For the text-containing cell, return its midpoint in (x, y) coordinate format. 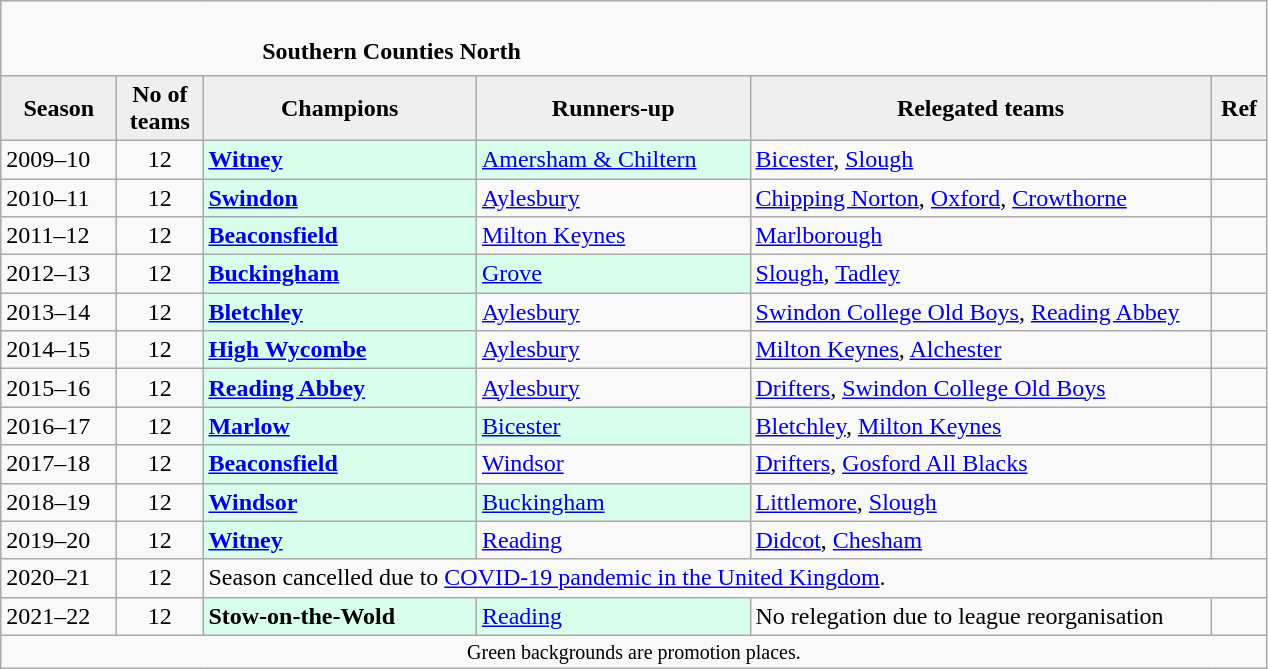
2011–12 (59, 236)
Bicester, Slough (980, 159)
Milton Keynes, Alchester (980, 350)
No of teams (160, 108)
Grove (613, 274)
High Wycombe (340, 350)
Ref (1239, 108)
Chipping Norton, Oxford, Crowthorne (980, 197)
Milton Keynes (613, 236)
2019–20 (59, 540)
Season (59, 108)
Runners-up (613, 108)
Bletchley, Milton Keynes (980, 426)
Drifters, Swindon College Old Boys (980, 388)
No relegation due to league reorganisation (980, 616)
Swindon College Old Boys, Reading Abbey (980, 312)
Champions (340, 108)
2010–11 (59, 197)
2017–18 (59, 464)
Slough, Tadley (980, 274)
2015–16 (59, 388)
Swindon (340, 197)
Season cancelled due to COVID-19 pandemic in the United Kingdom. (735, 578)
Bicester (613, 426)
Marlborough (980, 236)
Stow-on-the-Wold (340, 616)
2016–17 (59, 426)
Littlemore, Slough (980, 502)
Marlow (340, 426)
2020–21 (59, 578)
2013–14 (59, 312)
2014–15 (59, 350)
2021–22 (59, 616)
2012–13 (59, 274)
2018–19 (59, 502)
Didcot, Chesham (980, 540)
Amersham & Chiltern (613, 159)
2009–10 (59, 159)
Relegated teams (980, 108)
Drifters, Gosford All Blacks (980, 464)
Bletchley (340, 312)
Green backgrounds are promotion places. (634, 652)
Reading Abbey (340, 388)
